Pinpoint the cell where the given text exists, returning its (X, Y) midpoint coordinate. 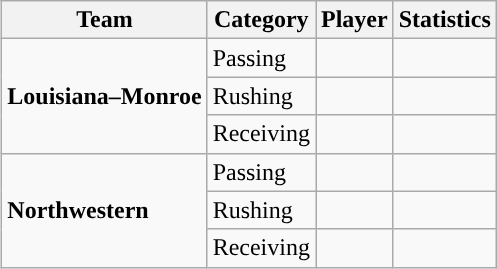
Player (355, 20)
Louisiana–Monroe (104, 96)
Statistics (444, 20)
Category (261, 20)
Team (104, 20)
Northwestern (104, 210)
